Extract the (X, Y) coordinate from the center of the cell holding the provided text.  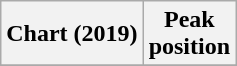
Chart (2019) (72, 34)
Peakposition (189, 34)
